Capture the cell that displays the provided text and extract its [X, Y] central coordinate. 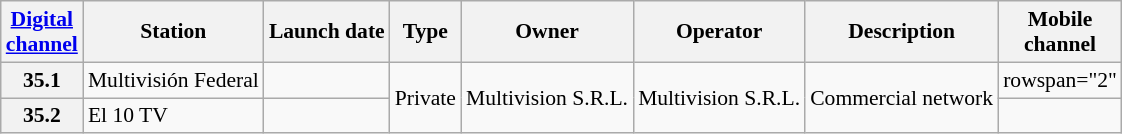
El 10 TV [174, 116]
Commercial network [902, 98]
Operator [719, 32]
35.1 [42, 80]
Digitalchannel [42, 32]
Private [426, 98]
35.2 [42, 116]
rowspan="2" [1060, 80]
Type [426, 32]
Launch date [327, 32]
Owner [547, 32]
Description [902, 32]
Mobilechannel [1060, 32]
Station [174, 32]
Multivisión Federal [174, 80]
